From the cell containing the given text, extract its center point as [x, y] coordinate. 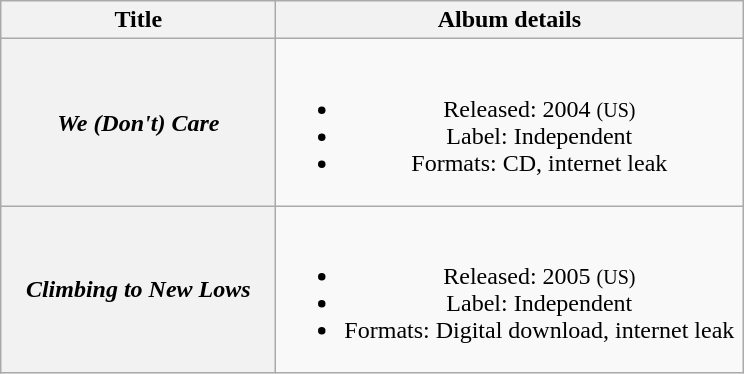
Climbing to New Lows [138, 290]
Album details [510, 20]
Released: 2004 (US)Label: IndependentFormats: CD, internet leak [510, 122]
Title [138, 20]
We (Don't) Care [138, 122]
Released: 2005 (US)Label: IndependentFormats: Digital download, internet leak [510, 290]
